For the text-containing cell, return its midpoint in [x, y] coordinate format. 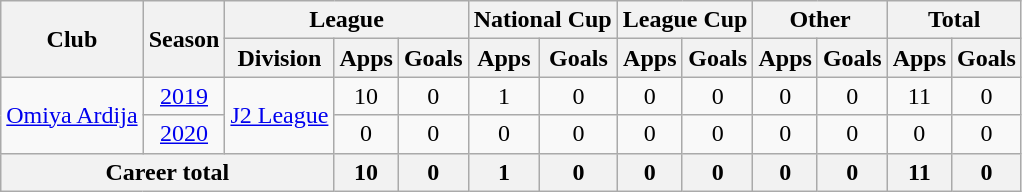
2020 [184, 134]
Other [820, 20]
Career total [168, 172]
2019 [184, 96]
National Cup [542, 20]
Division [280, 58]
J2 League [280, 115]
League [346, 20]
Club [72, 39]
Omiya Ardija [72, 115]
Season [184, 39]
Total [954, 20]
League Cup [685, 20]
